Return (X, Y) of the center of cell containing provided text 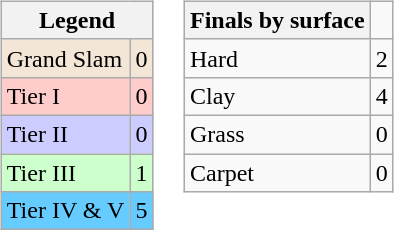
Tier IV & V (66, 211)
4 (382, 96)
Tier II (66, 134)
Grass (277, 134)
1 (142, 173)
Tier I (66, 96)
Clay (277, 96)
Finals by surface (277, 20)
Tier III (66, 173)
5 (142, 211)
Carpet (277, 173)
Hard (277, 58)
Legend (77, 20)
Grand Slam (66, 58)
2 (382, 58)
